Return the (X, Y) coordinate for the center point of the cell that contains the specified text.  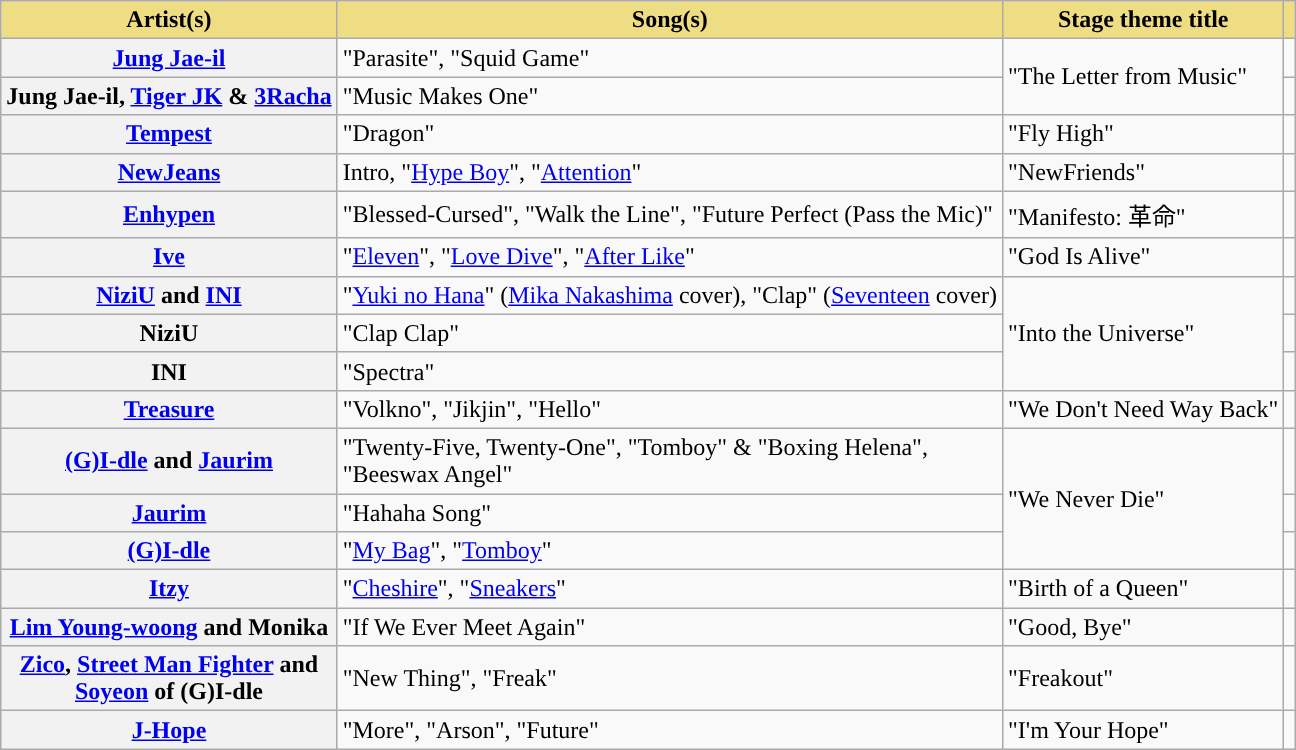
"If We Ever Meet Again" (670, 627)
"Blessed-Cursed", "Walk the Line", "Future Perfect (Pass the Mic)" (670, 214)
"NewFriends" (1144, 172)
"Yuki no Hana" (Mika Nakashima cover), "Clap" (Seventeen cover) (670, 295)
"My Bag", "Tomboy" (670, 551)
"I'm Your Hope" (1144, 730)
Enhypen (169, 214)
"More", "Arson", "Future" (670, 730)
(G)I-dle and Jaurim (169, 460)
NewJeans (169, 172)
"Good, Bye" (1144, 627)
"Eleven", "Love Dive", "After Like" (670, 257)
Jaurim (169, 513)
"God Is Alive" (1144, 257)
"Spectra" (670, 371)
Zico, Street Man Fighter andSoyeon of (G)I-dle (169, 678)
"We Don't Need Way Back" (1144, 409)
Artist(s) (169, 20)
Jung Jae-il (169, 58)
"Manifesto: 革命" (1144, 214)
"Music Makes One" (670, 96)
Song(s) (670, 20)
Stage theme title (1144, 20)
"Twenty-Five, Twenty-One", "Tomboy" & "Boxing Helena","Beeswax Angel" (670, 460)
Jung Jae-il, Tiger JK & 3Racha (169, 96)
"The Letter from Music" (1144, 77)
Treasure (169, 409)
INI (169, 371)
Ive (169, 257)
J-Hope (169, 730)
"Parasite", "Squid Game" (670, 58)
NiziU (169, 333)
"Volkno", "Jikjin", "Hello" (670, 409)
"Into the Universe" (1144, 333)
"Freakout" (1144, 678)
"Dragon" (670, 134)
Lim Young-woong and Monika (169, 627)
"We Never Die" (1144, 498)
"Clap Clap" (670, 333)
(G)I-dle (169, 551)
"Fly High" (1144, 134)
"Hahaha Song" (670, 513)
Tempest (169, 134)
"Cheshire", "Sneakers" (670, 589)
"Birth of a Queen" (1144, 589)
Itzy (169, 589)
"New Thing", "Freak" (670, 678)
NiziU and INI (169, 295)
Intro, "Hype Boy", "Attention" (670, 172)
